Scan for the cell matching the given text and deliver its [X, Y] coordinate at center. 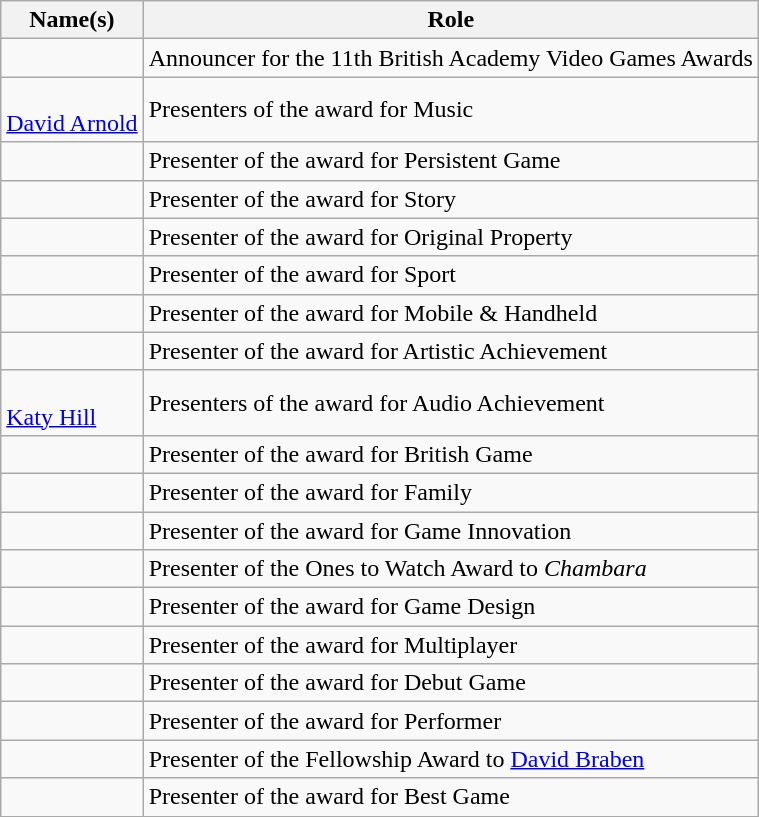
Presenter of the award for Story [450, 199]
Presenter of the award for Family [450, 492]
Presenter of the award for Sport [450, 275]
Presenter of the award for Debut Game [450, 683]
Presenters of the award for Music [450, 110]
Presenter of the award for Mobile & Handheld [450, 313]
Presenter of the award for Multiplayer [450, 645]
Presenter of the award for Persistent Game [450, 161]
Presenter of the award for Best Game [450, 797]
Presenter of the award for Performer [450, 721]
Presenter of the award for Original Property [450, 237]
David Arnold [72, 110]
Presenter of the Ones to Watch Award to Chambara [450, 569]
Presenter of the award for British Game [450, 454]
Presenter of the award for Game Innovation [450, 531]
Katy Hill [72, 402]
Name(s) [72, 20]
Presenter of the award for Game Design [450, 607]
Role [450, 20]
Announcer for the 11th British Academy Video Games Awards [450, 58]
Presenters of the award for Audio Achievement [450, 402]
Presenter of the Fellowship Award to David Braben [450, 759]
Presenter of the award for Artistic Achievement [450, 351]
